Return (x, y) of the center of cell containing provided text 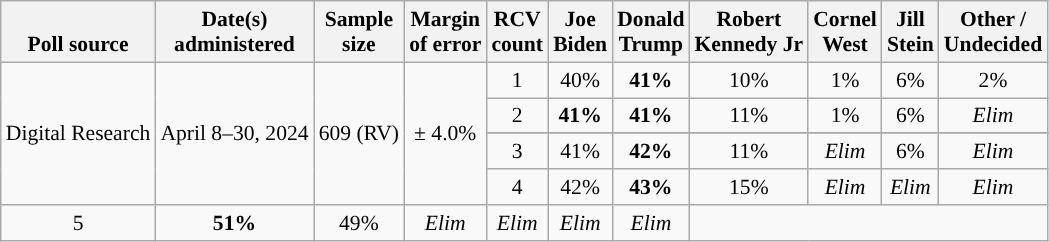
40% (580, 80)
Other /Undecided (993, 32)
2 (517, 116)
JillStein (910, 32)
3 (517, 152)
49% (360, 223)
10% (750, 80)
April 8–30, 2024 (234, 133)
Digital Research (78, 133)
JoeBiden (580, 32)
Poll source (78, 32)
Samplesize (360, 32)
4 (517, 187)
± 4.0% (445, 133)
5 (78, 223)
Marginof error (445, 32)
Date(s)administered (234, 32)
43% (650, 187)
1 (517, 80)
2% (993, 80)
CornelWest (845, 32)
15% (750, 187)
RobertKennedy Jr (750, 32)
609 (RV) (360, 133)
51% (234, 223)
DonaldTrump (650, 32)
RCVcount (517, 32)
